For the text-containing cell, return its midpoint in [X, Y] coordinate format. 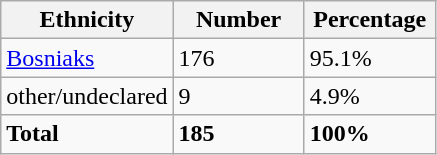
Ethnicity [87, 20]
Bosniaks [87, 58]
4.9% [370, 96]
Number [238, 20]
176 [238, 58]
Percentage [370, 20]
95.1% [370, 58]
9 [238, 96]
185 [238, 134]
Total [87, 134]
100% [370, 134]
other/undeclared [87, 96]
